Detect which cell encompasses the target text, then output its [x, y] center coordinate. 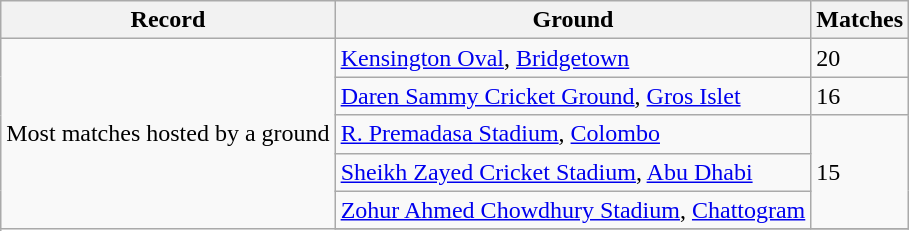
Matches [860, 20]
15 [860, 172]
Ground [573, 20]
Most matches hosted by a ground [168, 134]
Sheikh Zayed Cricket Stadium, Abu Dhabi [573, 172]
Daren Sammy Cricket Ground, Gros Islet [573, 96]
16 [860, 96]
20 [860, 58]
Record [168, 20]
Zohur Ahmed Chowdhury Stadium, Chattogram [573, 210]
R. Premadasa Stadium, Colombo [573, 134]
Kensington Oval, Bridgetown [573, 58]
